Locate the cell with the specified text and output its (X, Y) center coordinate. 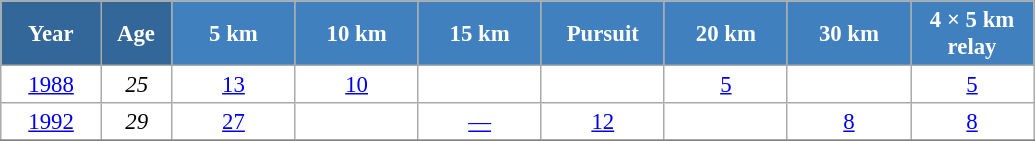
12 (602, 122)
Age (136, 34)
4 × 5 km relay (972, 34)
29 (136, 122)
Pursuit (602, 34)
15 km (480, 34)
13 (234, 85)
1988 (52, 85)
1992 (52, 122)
10 (356, 85)
5 km (234, 34)
25 (136, 85)
10 km (356, 34)
— (480, 122)
Year (52, 34)
27 (234, 122)
30 km (848, 34)
20 km (726, 34)
